Capture the cell that displays the provided text and extract its (X, Y) central coordinate. 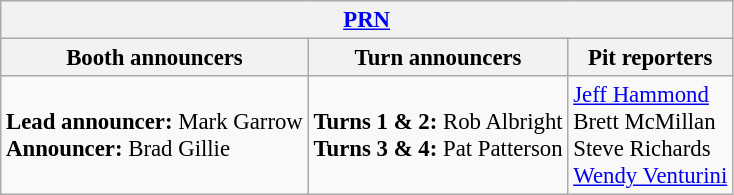
Lead announcer: Mark GarrowAnnouncer: Brad Gillie (154, 136)
Turn announcers (438, 58)
Pit reporters (650, 58)
PRN (367, 20)
Booth announcers (154, 58)
Jeff HammondBrett McMillanSteve RichardsWendy Venturini (650, 136)
Turns 1 & 2: Rob AlbrightTurns 3 & 4: Pat Patterson (438, 136)
